Provide the [x, y] coordinate of the cell's center where the given text is located.  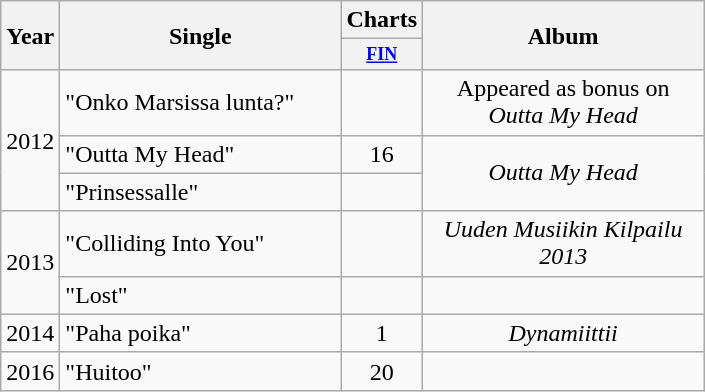
16 [382, 154]
Outta My Head [564, 173]
"Lost" [200, 295]
Year [30, 36]
2016 [30, 371]
Single [200, 36]
20 [382, 371]
"Colliding Into You" [200, 244]
2014 [30, 333]
"Onko Marsissa lunta?" [200, 102]
Uuden Musiikin Kilpailu 2013 [564, 244]
Appeared as bonus on Outta My Head [564, 102]
"Paha poika" [200, 333]
"Prinsessalle" [200, 192]
"Outta My Head" [200, 154]
1 [382, 333]
2012 [30, 140]
Charts [382, 20]
FIN [382, 54]
Dynamiittii [564, 333]
Album [564, 36]
2013 [30, 262]
"Huitoo" [200, 371]
